Find where the given text appears and provide that cell's center as (x, y) coordinate. 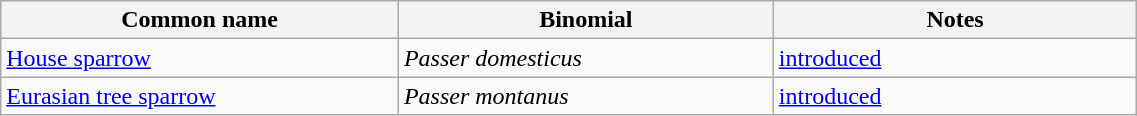
Passer montanus (586, 96)
Passer domesticus (586, 58)
Eurasian tree sparrow (200, 96)
House sparrow (200, 58)
Notes (955, 20)
Common name (200, 20)
Binomial (586, 20)
